Determine the [X, Y] coordinate at the center of the cell enclosing the given text.  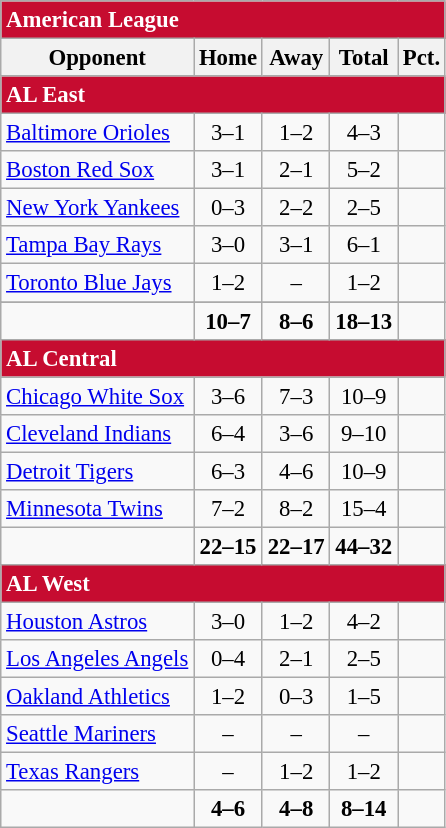
8–6 [296, 321]
Away [296, 58]
8–2 [296, 509]
Opponent [98, 58]
Cleveland Indians [98, 433]
Baltimore Orioles [98, 133]
4–2 [364, 621]
7–2 [228, 509]
6–1 [364, 245]
Oakland Athletics [98, 697]
10–7 [228, 321]
9–10 [364, 433]
Los Angeles Angels [98, 659]
2–2 [296, 208]
4–8 [296, 809]
Boston Red Sox [98, 170]
22–17 [296, 546]
15–4 [364, 509]
4–3 [364, 133]
Chicago White Sox [98, 396]
New York Yankees [98, 208]
Toronto Blue Jays [98, 283]
0–4 [228, 659]
8–14 [364, 809]
22–15 [228, 546]
6–3 [228, 471]
Pct. [422, 58]
Detroit Tigers [98, 471]
AL Central [224, 358]
American League [224, 20]
44–32 [364, 546]
Minnesota Twins [98, 509]
6–4 [228, 433]
5–2 [364, 170]
AL East [224, 95]
Total [364, 58]
Home [228, 58]
Seattle Mariners [98, 734]
7–3 [296, 396]
Houston Astros [98, 621]
Texas Rangers [98, 772]
18–13 [364, 321]
AL West [224, 584]
Tampa Bay Rays [98, 245]
1–5 [364, 697]
